Find where the given text appears and provide that cell's center as (x, y) coordinate. 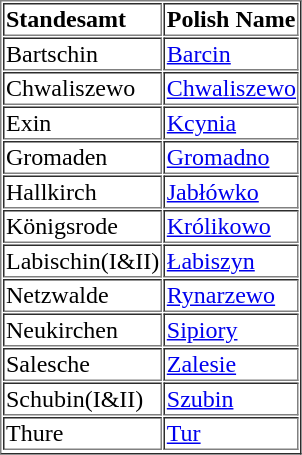
Polish Name (232, 20)
Exin (82, 122)
Gromadno (232, 158)
Schubin(I&II) (82, 398)
Szubin (232, 398)
Jabłówko (232, 192)
Labischin(I&II) (82, 260)
Łabiszyn (232, 260)
Rynarzewo (232, 296)
Königsrode (82, 226)
Zalesie (232, 364)
Sipiory (232, 330)
Standesamt (82, 20)
Thure (82, 434)
Hallkirch (82, 192)
Tur (232, 434)
Bartschin (82, 54)
Kcynia (232, 122)
Netzwalde (82, 296)
Królikowo (232, 226)
Gromaden (82, 158)
Barcin (232, 54)
Neukirchen (82, 330)
Salesche (82, 364)
